Find where the given text appears and provide that cell's center as [x, y] coordinate. 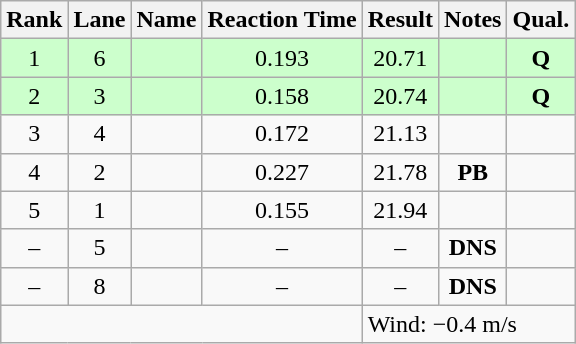
PB [473, 172]
0.158 [282, 96]
Qual. [541, 20]
Reaction Time [282, 20]
Rank [34, 20]
21.78 [400, 172]
Lane [100, 20]
0.155 [282, 210]
20.74 [400, 96]
20.71 [400, 58]
0.193 [282, 58]
Result [400, 20]
21.94 [400, 210]
8 [100, 286]
6 [100, 58]
0.172 [282, 134]
0.227 [282, 172]
Notes [473, 20]
Wind: −0.4 m/s [468, 324]
Name [166, 20]
21.13 [400, 134]
